Extract the (x, y) coordinate from the center of the cell holding the provided text.  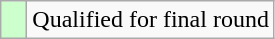
Qualified for final round (151, 20)
